From the cell containing the given text, extract its center point as [x, y] coordinate. 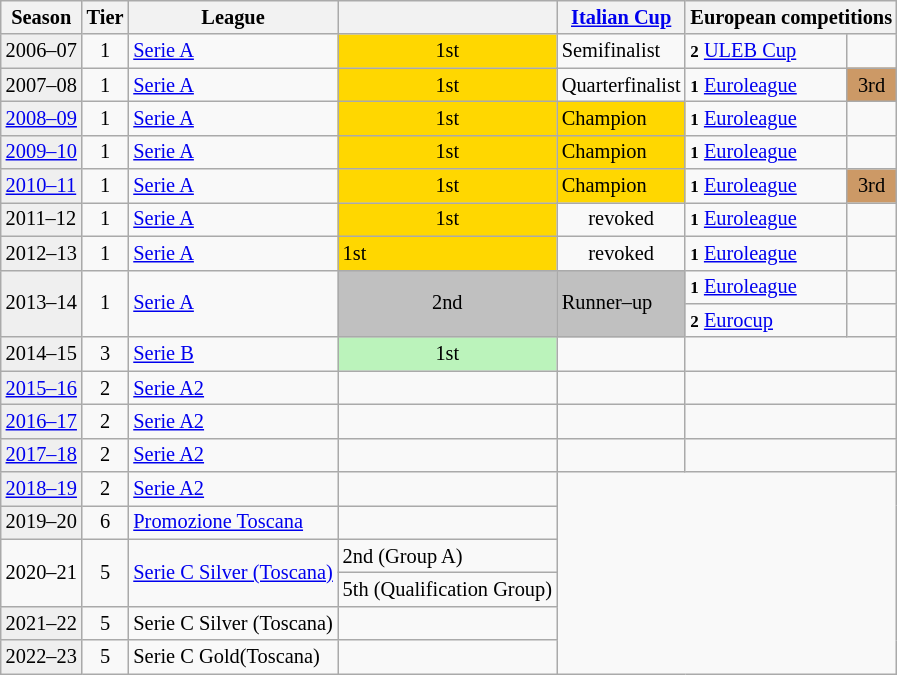
Promozione Toscana [232, 522]
2018–19 [42, 489]
Semifinalist [622, 51]
Season [42, 17]
Runner–up [622, 304]
2 Eurocup [766, 320]
2017–18 [42, 455]
Serie C Gold(Toscana) [232, 657]
5th (Qualification Group) [448, 589]
2016–17 [42, 421]
Italian Cup [622, 17]
European competitions [791, 17]
2015–16 [42, 388]
2008–09 [42, 118]
2020–21 [42, 572]
2 ULEB Cup [766, 51]
6 [106, 522]
2021–22 [42, 623]
2006–07 [42, 51]
2022–23 [42, 657]
2nd (Group A) [448, 556]
2014–15 [42, 354]
2007–08 [42, 85]
League [232, 17]
2nd [448, 304]
Quarterfinalist [622, 85]
2019–20 [42, 522]
2009–10 [42, 152]
Serie B [232, 354]
3 [106, 354]
2013–14 [42, 304]
Tier [106, 17]
2012–13 [42, 253]
2011–12 [42, 219]
2010–11 [42, 186]
